Search for the cell housing the specified text and yield its [X, Y] center coordinate. 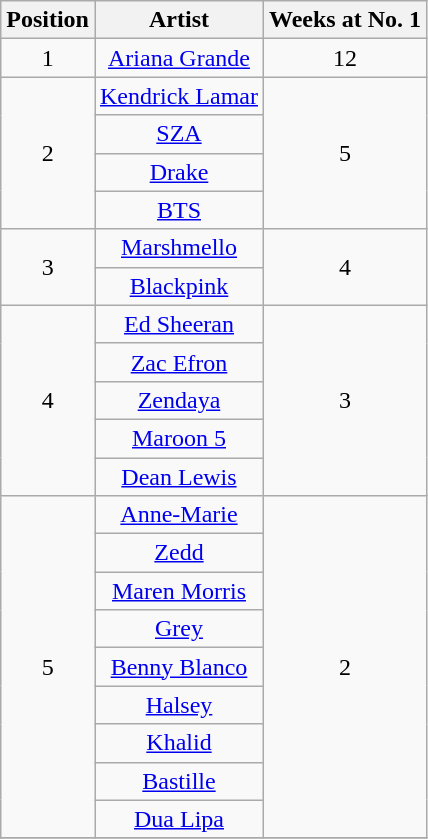
Ed Sheeran [178, 324]
Anne-Marie [178, 515]
Halsey [178, 705]
Artist [178, 20]
Drake [178, 172]
Khalid [178, 743]
Ariana Grande [178, 58]
Benny Blanco [178, 667]
Dua Lipa [178, 819]
1 [48, 58]
Zedd [178, 553]
Blackpink [178, 286]
Marshmello [178, 248]
SZA [178, 134]
Weeks at No. 1 [344, 20]
Position [48, 20]
Maroon 5 [178, 438]
Bastille [178, 781]
BTS [178, 210]
Dean Lewis [178, 477]
12 [344, 58]
Zac Efron [178, 362]
Zendaya [178, 400]
Maren Morris [178, 591]
Grey [178, 629]
Kendrick Lamar [178, 96]
